Detect which cell encompasses the target text, then output its (x, y) center coordinate. 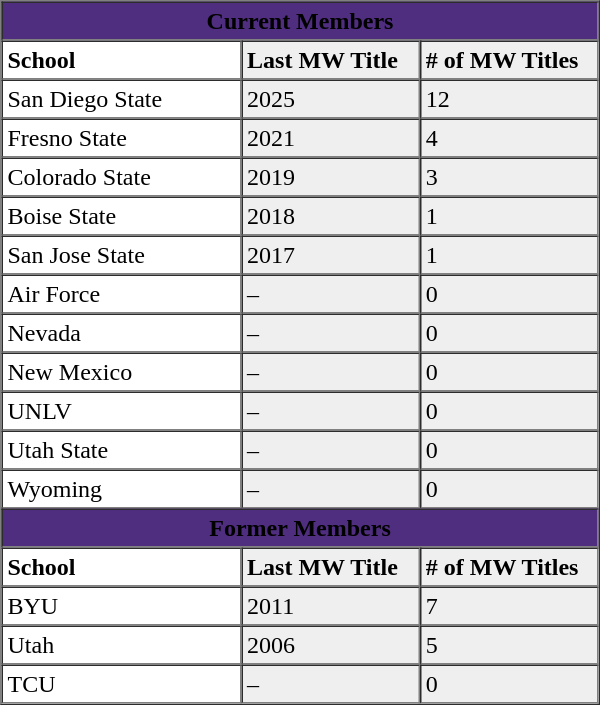
Air Force (122, 294)
Utah (122, 646)
San Jose State (122, 256)
Colorado State (122, 178)
BYU (122, 606)
Former Members (300, 528)
3 (510, 178)
New Mexico (122, 372)
2021 (330, 138)
Current Members (300, 22)
San Diego State (122, 100)
Boise State (122, 216)
2025 (330, 100)
2017 (330, 256)
2019 (330, 178)
2011 (330, 606)
Fresno State (122, 138)
4 (510, 138)
TCU (122, 684)
5 (510, 646)
Wyoming (122, 490)
Nevada (122, 334)
7 (510, 606)
2006 (330, 646)
2018 (330, 216)
Utah State (122, 450)
12 (510, 100)
UNLV (122, 412)
